Find where the given text appears and provide that cell's center as [X, Y] coordinate. 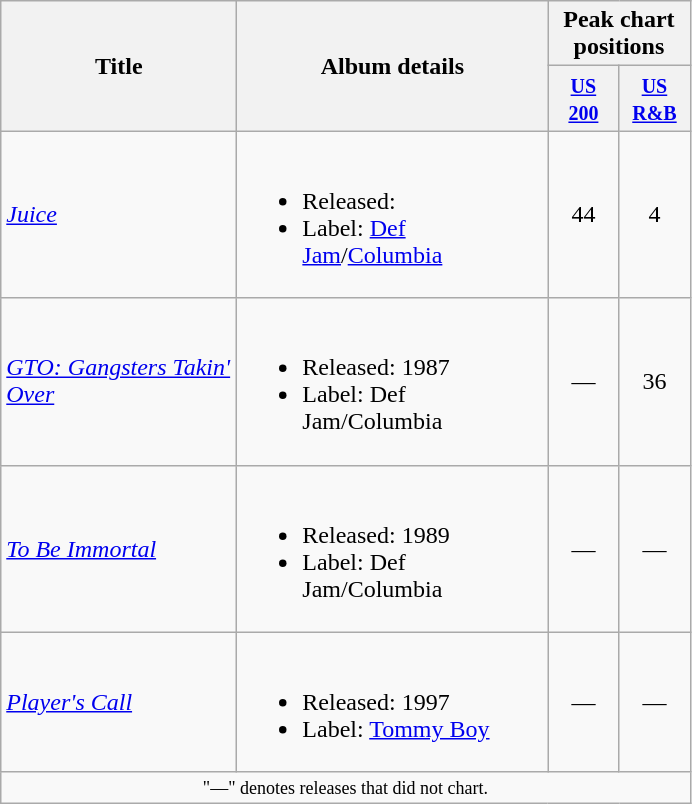
36 [654, 382]
To Be Immortal [119, 548]
Released: 1997Label: Tommy Boy [392, 702]
Released: 1987Label: Def Jam/Columbia [392, 382]
Juice [119, 214]
US R&B [654, 98]
Album details [392, 66]
Peak chart positions [619, 34]
US 200 [584, 98]
Released: Label: Def Jam/Columbia [392, 214]
"—" denotes releases that did not chart. [346, 788]
Player's Call [119, 702]
44 [584, 214]
Title [119, 66]
Released: 1989Label: Def Jam/Columbia [392, 548]
4 [654, 214]
GTO: Gangsters Takin' Over [119, 382]
